Detect which cell encompasses the target text, then output its [X, Y] center coordinate. 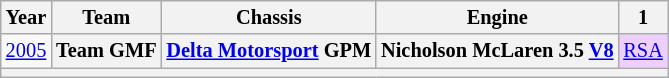
Year [26, 17]
1 [642, 17]
Chassis [268, 17]
Engine [497, 17]
Team [106, 17]
RSA [642, 51]
2005 [26, 51]
Nicholson McLaren 3.5 V8 [497, 51]
Delta Motorsport GPM [268, 51]
Team GMF [106, 51]
